Search for the cell housing the specified text and yield its [X, Y] center coordinate. 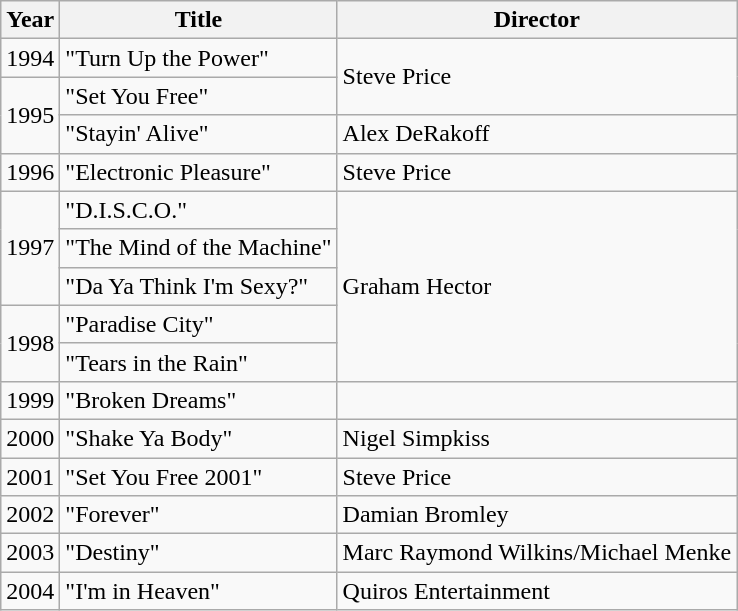
"Da Ya Think I'm Sexy?" [198, 286]
"D.I.S.C.O." [198, 210]
1998 [30, 343]
2000 [30, 438]
Quiros Entertainment [537, 591]
"Turn Up the Power" [198, 58]
"Set You Free" [198, 96]
1996 [30, 172]
"I'm in Heaven" [198, 591]
Graham Hector [537, 286]
1994 [30, 58]
"Shake Ya Body" [198, 438]
2001 [30, 477]
Damian Bromley [537, 515]
2004 [30, 591]
"Paradise City" [198, 324]
Year [30, 20]
Alex DeRakoff [537, 134]
"Forever" [198, 515]
2003 [30, 553]
"Electronic Pleasure" [198, 172]
1995 [30, 115]
Title [198, 20]
Marc Raymond Wilkins/Michael Menke [537, 553]
"Broken Dreams" [198, 400]
1999 [30, 400]
"The Mind of the Machine" [198, 248]
Nigel Simpkiss [537, 438]
Director [537, 20]
"Destiny" [198, 553]
"Tears in the Rain" [198, 362]
1997 [30, 248]
"Stayin' Alive" [198, 134]
"Set You Free 2001" [198, 477]
2002 [30, 515]
